From the cell containing the given text, extract its center point as (X, Y) coordinate. 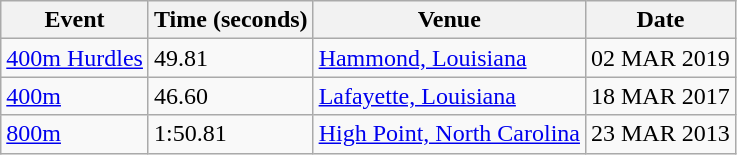
Hammond, Louisiana (449, 58)
49.81 (230, 58)
400m Hurdles (75, 58)
46.60 (230, 96)
02 MAR 2019 (660, 58)
Venue (449, 20)
Event (75, 20)
Time (seconds) (230, 20)
Date (660, 20)
High Point, North Carolina (449, 134)
23 MAR 2013 (660, 134)
800m (75, 134)
18 MAR 2017 (660, 96)
1:50.81 (230, 134)
Lafayette, Louisiana (449, 96)
400m (75, 96)
